Provide the (x, y) coordinate of the cell's center where the given text is located.  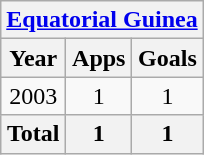
2003 (34, 96)
Year (34, 58)
Total (34, 134)
Apps (99, 58)
Goals (168, 58)
Equatorial Guinea (102, 20)
